Find where the given text appears and provide that cell's center as [x, y] coordinate. 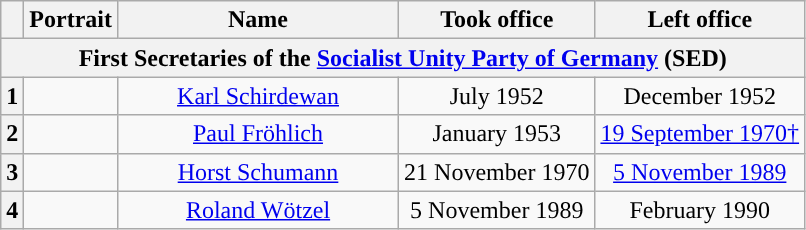
Took office [497, 20]
Name [258, 20]
February 1990 [700, 210]
Roland Wötzel [258, 210]
3 [12, 172]
Paul Fröhlich [258, 134]
4 [12, 210]
Portrait [71, 20]
January 1953 [497, 134]
19 September 1970† [700, 134]
Horst Schumann [258, 172]
July 1952 [497, 96]
1 [12, 96]
First Secretaries of the Socialist Unity Party of Germany (SED) [403, 58]
21 November 1970 [497, 172]
2 [12, 134]
Karl Schirdewan [258, 96]
December 1952 [700, 96]
Left office [700, 20]
